Identify which cell holds the provided text, then report its (X, Y) central coordinate. 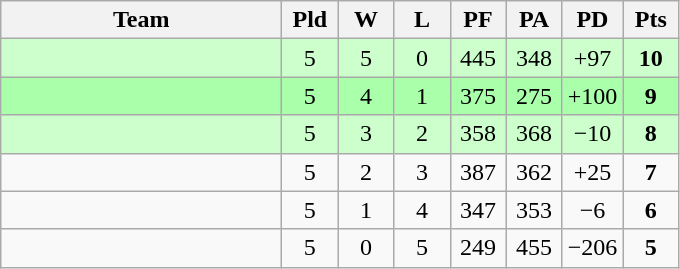
−6 (592, 210)
−206 (592, 248)
PA (534, 20)
Team (142, 20)
9 (651, 96)
−10 (592, 134)
PD (592, 20)
445 (478, 58)
375 (478, 96)
+100 (592, 96)
Pts (651, 20)
387 (478, 172)
249 (478, 248)
+25 (592, 172)
347 (478, 210)
455 (534, 248)
PF (478, 20)
6 (651, 210)
10 (651, 58)
+97 (592, 58)
W (366, 20)
7 (651, 172)
353 (534, 210)
Pld (310, 20)
358 (478, 134)
L (422, 20)
368 (534, 134)
362 (534, 172)
348 (534, 58)
275 (534, 96)
8 (651, 134)
